Identify which cell holds the provided text, then report its (X, Y) central coordinate. 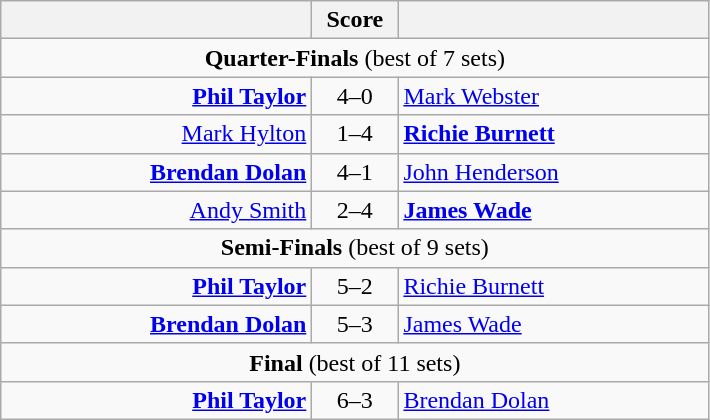
John Henderson (554, 172)
1–4 (355, 134)
Andy Smith (156, 210)
6–3 (355, 400)
4–0 (355, 96)
4–1 (355, 172)
Final (best of 11 sets) (355, 362)
2–4 (355, 210)
5–2 (355, 286)
Mark Hylton (156, 134)
Quarter-Finals (best of 7 sets) (355, 58)
Semi-Finals (best of 9 sets) (355, 248)
Mark Webster (554, 96)
5–3 (355, 324)
Score (355, 20)
